Detect which cell encompasses the target text, then output its (x, y) center coordinate. 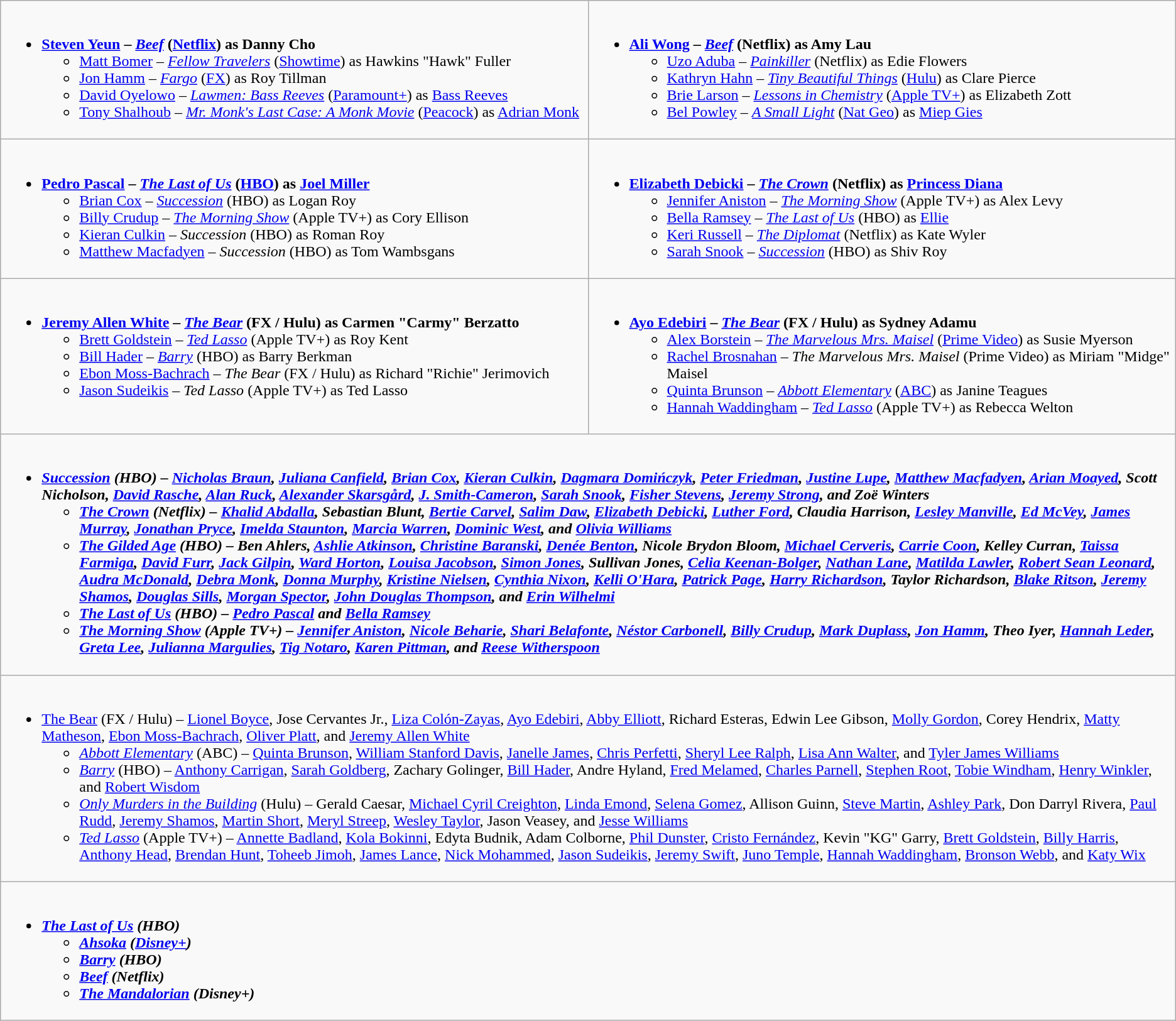
The Last of Us (HBO)Ahsoka (Disney+)Barry (HBO)Beef (Netflix)The Mandalorian (Disney+) (588, 951)
